From the cell containing the given text, extract its center point as (X, Y) coordinate. 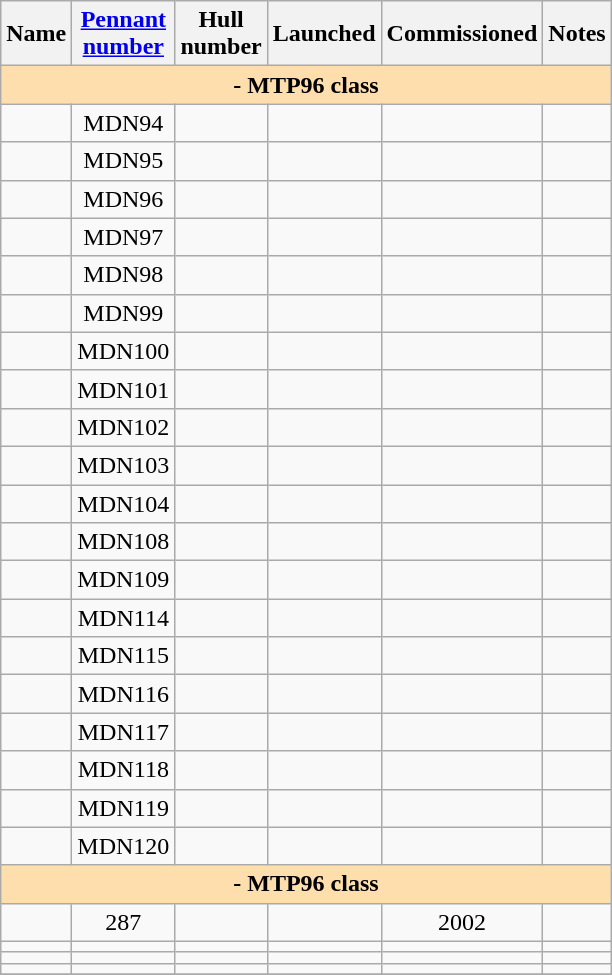
MDN118 (124, 770)
MDN100 (124, 351)
MDN115 (124, 656)
287 (124, 922)
MDN116 (124, 694)
MDN95 (124, 161)
2002 (462, 922)
MDN97 (124, 237)
Pennantnumber (124, 34)
MDN96 (124, 199)
MDN119 (124, 808)
Launched (324, 34)
MDN102 (124, 427)
MDN114 (124, 618)
MDN120 (124, 846)
MDN109 (124, 580)
Notes (577, 34)
MDN104 (124, 503)
MDN98 (124, 275)
MDN94 (124, 123)
MDN101 (124, 389)
MDN103 (124, 465)
MDN117 (124, 732)
Name (36, 34)
MDN108 (124, 542)
MDN99 (124, 313)
Hullnumber (221, 34)
Commissioned (462, 34)
